For the text-containing cell, return its midpoint in [x, y] coordinate format. 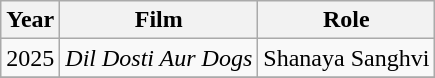
2025 [30, 58]
Dil Dosti Aur Dogs [159, 58]
Role [346, 20]
Film [159, 20]
Shanaya Sanghvi [346, 58]
Year [30, 20]
